Provide the (X, Y) coordinate of the cell's center where the given text is located.  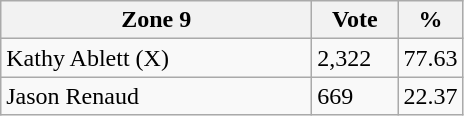
77.63 (430, 58)
669 (355, 96)
% (430, 20)
Vote (355, 20)
Kathy Ablett (X) (156, 58)
2,322 (355, 58)
Zone 9 (156, 20)
Jason Renaud (156, 96)
22.37 (430, 96)
